Output the (x, y) coordinate of the center of the cell containing the given text.  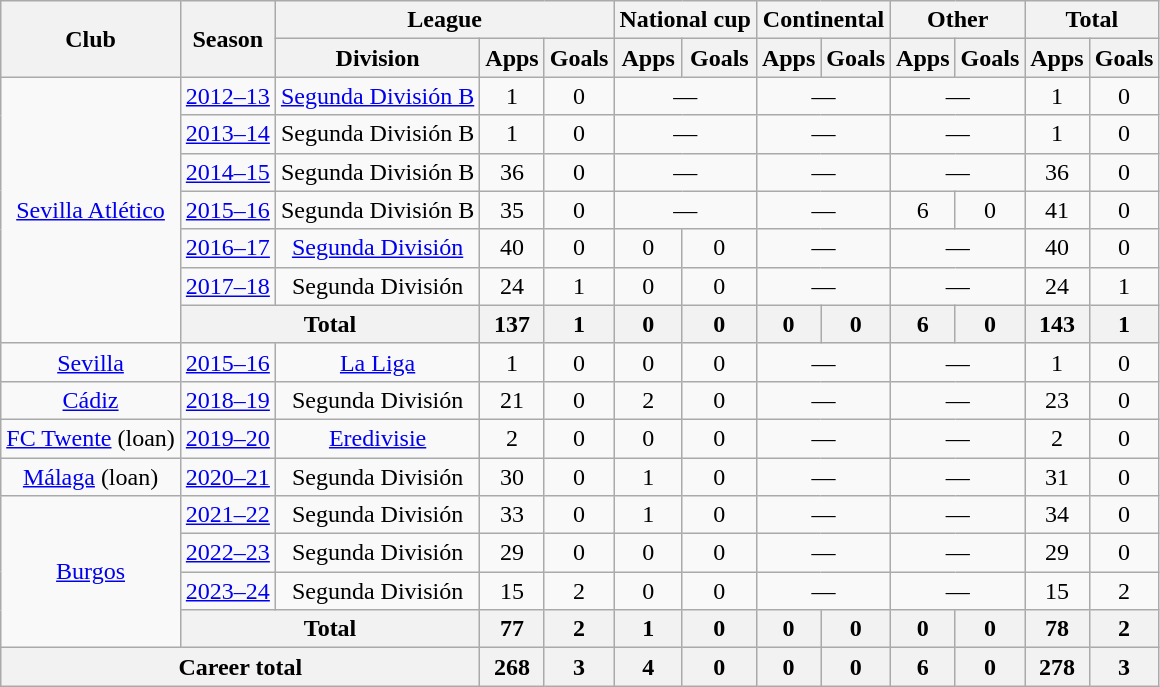
35 (512, 210)
Club (91, 39)
2022–23 (228, 553)
League (444, 20)
2023–24 (228, 591)
2012–13 (228, 96)
2016–17 (228, 248)
278 (1057, 667)
137 (512, 324)
National cup (685, 20)
2013–14 (228, 134)
31 (1057, 477)
Eredivisie (377, 438)
Burgos (91, 572)
2020–21 (228, 477)
2021–22 (228, 515)
2017–18 (228, 286)
Sevilla Atlético (91, 210)
Cádiz (91, 400)
Málaga (loan) (91, 477)
La Liga (377, 362)
41 (1057, 210)
2019–20 (228, 438)
78 (1057, 629)
Division (377, 58)
143 (1057, 324)
Career total (240, 667)
2018–19 (228, 400)
4 (648, 667)
2014–15 (228, 172)
33 (512, 515)
77 (512, 629)
Continental (823, 20)
23 (1057, 400)
34 (1057, 515)
FC Twente (loan) (91, 438)
Other (958, 20)
268 (512, 667)
21 (512, 400)
30 (512, 477)
Season (228, 39)
Sevilla (91, 362)
